Pinpoint the cell where the given text exists, returning its [X, Y] midpoint coordinate. 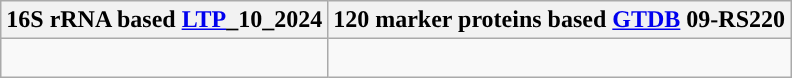
120 marker proteins based GTDB 09-RS220 [560, 20]
16S rRNA based LTP_10_2024 [164, 20]
